Search for the cell housing the specified text and yield its [x, y] center coordinate. 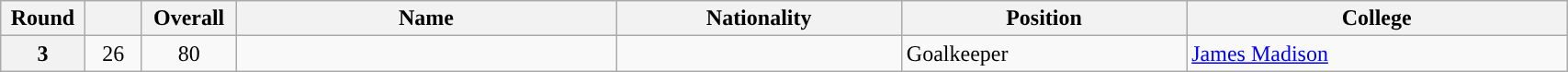
Name [426, 18]
Goalkeeper [1043, 54]
James Madison [1377, 54]
Position [1043, 18]
80 [189, 54]
Round [42, 18]
3 [42, 54]
Overall [189, 18]
College [1377, 18]
Nationality [759, 18]
26 [113, 54]
